Identify which cell holds the provided text, then report its (X, Y) central coordinate. 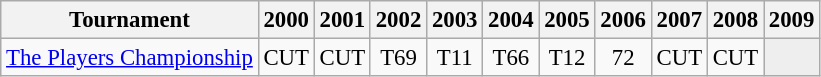
The Players Championship (130, 58)
T66 (511, 58)
2000 (286, 20)
Tournament (130, 20)
T69 (398, 58)
2006 (623, 20)
2004 (511, 20)
T11 (455, 58)
2008 (735, 20)
72 (623, 58)
2003 (455, 20)
2005 (567, 20)
2009 (792, 20)
T12 (567, 58)
2007 (679, 20)
2002 (398, 20)
2001 (342, 20)
